Return the [X, Y] coordinate for the center point of the cell that contains the specified text.  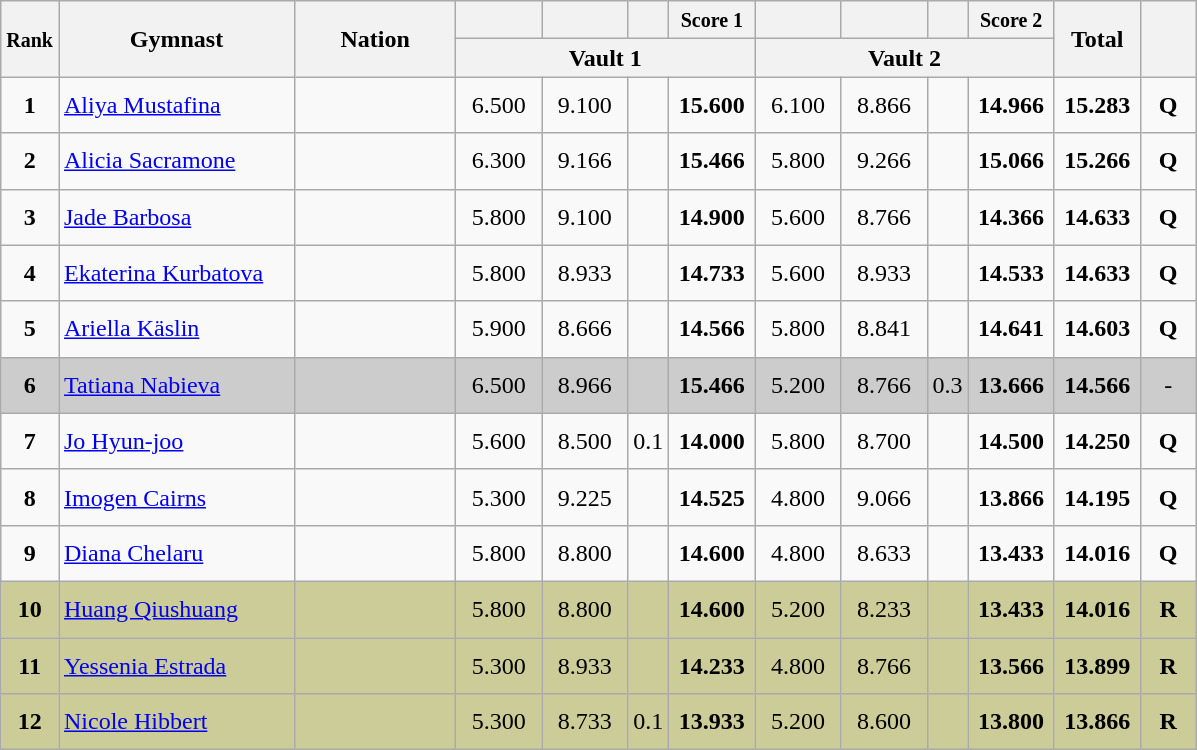
Jade Barbosa [176, 217]
14.603 [1097, 329]
15.066 [1011, 161]
0.3 [948, 385]
14.195 [1097, 497]
Gymnast [176, 39]
13.933 [712, 722]
10 [30, 609]
6.300 [499, 161]
Nicole Hibbert [176, 722]
Total [1097, 39]
Vault 2 [904, 58]
2 [30, 161]
13.666 [1011, 385]
1 [30, 105]
Yessenia Estrada [176, 666]
6 [30, 385]
8.866 [884, 105]
Vault 1 [606, 58]
8.500 [585, 441]
8.233 [884, 609]
13.899 [1097, 666]
14.525 [712, 497]
Ariella Käslin [176, 329]
15.283 [1097, 105]
Aliya Mustafina [176, 105]
8.733 [585, 722]
8.633 [884, 553]
11 [30, 666]
14.366 [1011, 217]
Score 1 [712, 20]
14.900 [712, 217]
14.250 [1097, 441]
9.066 [884, 497]
7 [30, 441]
14.233 [712, 666]
8 [30, 497]
14.641 [1011, 329]
9.225 [585, 497]
5 [30, 329]
15.266 [1097, 161]
12 [30, 722]
5.900 [499, 329]
Nation [376, 39]
14.533 [1011, 273]
13.566 [1011, 666]
4 [30, 273]
3 [30, 217]
8.666 [585, 329]
Rank [30, 39]
Score 2 [1011, 20]
Jo Hyun-joo [176, 441]
14.733 [712, 273]
9 [30, 553]
Diana Chelaru [176, 553]
13.800 [1011, 722]
Imogen Cairns [176, 497]
9.166 [585, 161]
8.600 [884, 722]
9.266 [884, 161]
Huang Qiushuang [176, 609]
8.700 [884, 441]
14.966 [1011, 105]
Ekaterina Kurbatova [176, 273]
14.500 [1011, 441]
Tatiana Nabieva [176, 385]
- [1168, 385]
6.100 [798, 105]
8.966 [585, 385]
8.841 [884, 329]
15.600 [712, 105]
Alicia Sacramone [176, 161]
14.000 [712, 441]
